Pinpoint the cell where the given text exists, returning its [x, y] midpoint coordinate. 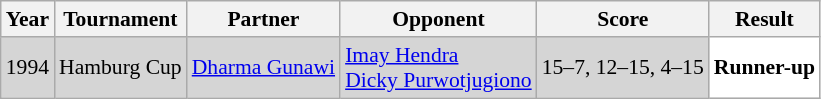
Imay Hendra Dicky Purwotjugiono [438, 68]
15–7, 12–15, 4–15 [623, 68]
Tournament [120, 19]
Partner [264, 19]
Opponent [438, 19]
Hamburg Cup [120, 68]
Runner-up [764, 68]
Score [623, 19]
Year [28, 19]
Dharma Gunawi [264, 68]
Result [764, 19]
1994 [28, 68]
